Capture the cell that displays the provided text and extract its [X, Y] central coordinate. 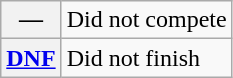
Did not finish [146, 58]
— [31, 20]
Did not compete [146, 20]
DNF [31, 58]
